Scan for the cell matching the given text and deliver its [x, y] coordinate at center. 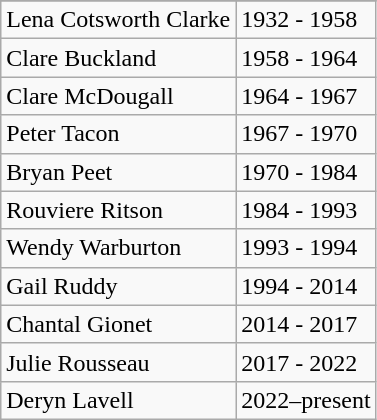
Gail Ruddy [118, 286]
Chantal Gionet [118, 324]
1984 - 1993 [306, 210]
Peter Tacon [118, 134]
2022–present [306, 400]
Clare McDougall [118, 96]
1994 - 2014 [306, 286]
1932 - 1958 [306, 20]
Wendy Warburton [118, 248]
1970 - 1984 [306, 172]
Rouviere Ritson [118, 210]
1967 - 1970 [306, 134]
Clare Buckland [118, 58]
1958 - 1964 [306, 58]
Deryn Lavell [118, 400]
1993 - 1994 [306, 248]
Julie Rousseau [118, 362]
2014 - 2017 [306, 324]
Lena Cotsworth Clarke [118, 20]
Bryan Peet [118, 172]
1964 - 1967 [306, 96]
2017 - 2022 [306, 362]
